For the text-containing cell, return its midpoint in (X, Y) coordinate format. 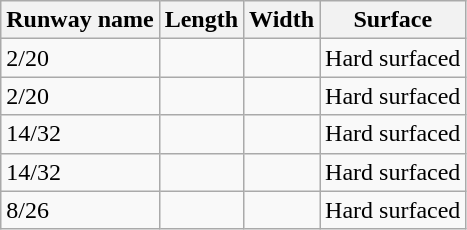
Runway name (80, 20)
Width (282, 20)
Surface (393, 20)
8/26 (80, 210)
Length (201, 20)
